Output the (x, y) coordinate of the center of the cell containing the given text.  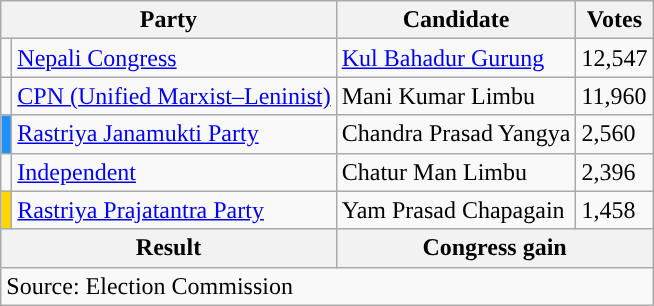
Independent (174, 172)
11,960 (614, 96)
Chandra Prasad Yangya (456, 134)
Mani Kumar Limbu (456, 96)
Rastriya Prajatantra Party (174, 210)
Rastriya Janamukti Party (174, 134)
1,458 (614, 210)
2,560 (614, 134)
CPN (Unified Marxist–Leninist) (174, 96)
Congress gain (494, 248)
Yam Prasad Chapagain (456, 210)
Result (168, 248)
Votes (614, 20)
12,547 (614, 58)
2,396 (614, 172)
Source: Election Commission (327, 286)
Candidate (456, 20)
Chatur Man Limbu (456, 172)
Nepali Congress (174, 58)
Kul Bahadur Gurung (456, 58)
Party (168, 20)
